Extract the [x, y] coordinate from the center of the cell holding the provided text.  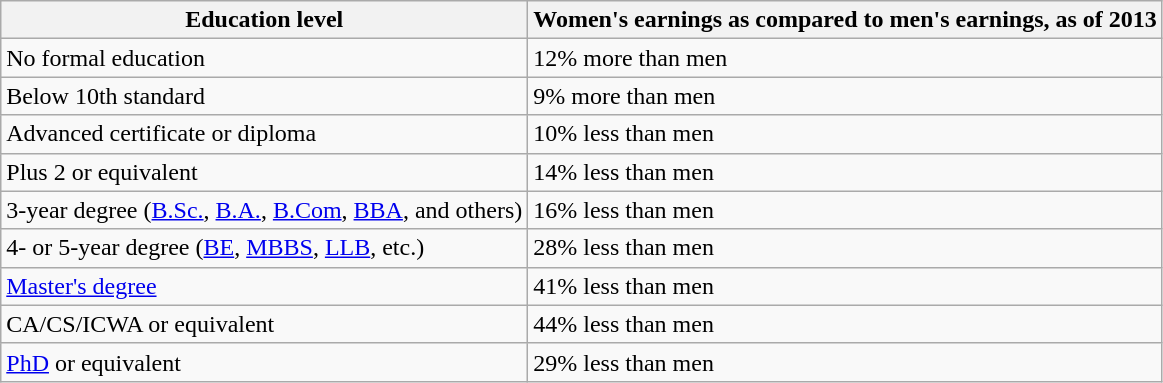
10% less than men [846, 134]
29% less than men [846, 362]
9% more than men [846, 96]
16% less than men [846, 210]
4- or 5-year degree (BE, MBBS, LLB, etc.) [264, 248]
Master's degree [264, 286]
Women's earnings as compared to men's earnings, as of 2013 [846, 20]
CA/CS/ICWA or equivalent [264, 324]
Below 10th standard [264, 96]
44% less than men [846, 324]
Plus 2 or equivalent [264, 172]
Advanced certificate or diploma [264, 134]
28% less than men [846, 248]
Education level [264, 20]
14% less than men [846, 172]
3-year degree (B.Sc., B.A., B.Com, BBA, and others) [264, 210]
PhD or equivalent [264, 362]
No formal education [264, 58]
12% more than men [846, 58]
41% less than men [846, 286]
